Output the [X, Y] coordinate of the center of the cell containing the given text.  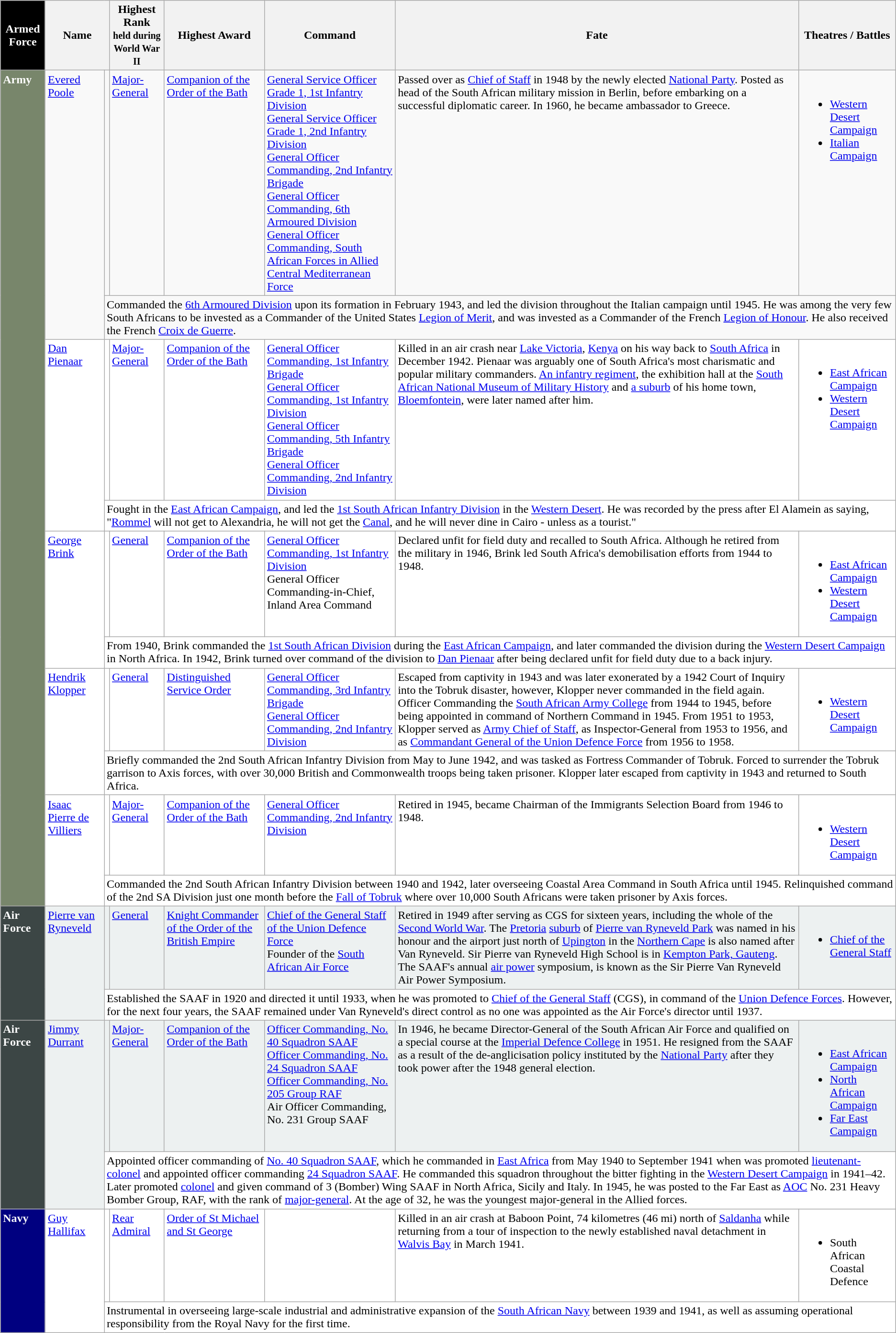
South African Coastal Defence [847, 1255]
Pierre van Ryneveld [75, 963]
East African CampaignNorth African CampaignFar East Campaign [847, 1086]
Navy [23, 1271]
Knight Commander of the Order of the British Empire [214, 947]
Jimmy Durrant [75, 1115]
Command [329, 35]
Order of St Michael and St George [214, 1255]
Armed Force [23, 35]
Fate [597, 35]
General Officer Commanding, 3rd Infantry BrigadeGeneral Officer Commanding, 2nd Infantry Division [329, 710]
General Officer Commanding, 1st Infantry DivisionGeneral Officer Commanding-in-Chief, Inland Area Command [329, 584]
Highest Award [214, 35]
Chief of the General Staff [847, 947]
Isaac Pierre de Villiers [75, 850]
Retired in 1945, became Chairman of the Immigrants Selection Board from 1946 to 1948. [597, 835]
General Officer Commanding, 2nd Infantry Division [329, 835]
Evered Poole [75, 205]
Western Desert CampaignItalian Campaign [847, 183]
Army [23, 488]
Rear Admiral [137, 1255]
Theatres / Battles [847, 35]
George Brink [75, 599]
Hendrik Klopper [75, 732]
Highest Rankheld during World War II [137, 35]
Guy Hallifax [75, 1271]
Distinguished Service Order [214, 710]
Chief of the General Staff of the Union Defence ForceFounder of the South African Air Force [329, 947]
Name [77, 35]
Dan Pienaar [75, 435]
